Scan for the cell matching the given text and deliver its (x, y) coordinate at center. 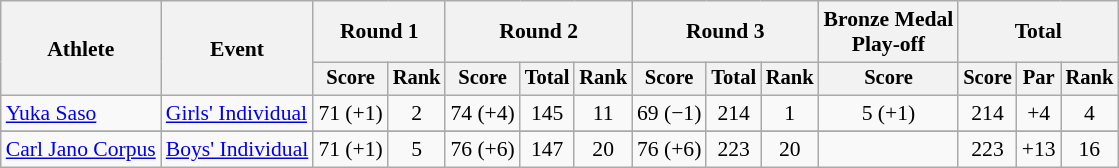
4 (1090, 114)
69 (−1) (669, 114)
Event (238, 48)
Round 2 (538, 32)
Boys' Individual (238, 150)
74 (+4) (482, 114)
11 (603, 114)
5 (417, 150)
147 (548, 150)
Round 1 (379, 32)
+4 (1039, 114)
Yuka Saso (81, 114)
Carl Jano Corpus (81, 150)
Bronze Medal Play-off (889, 32)
+13 (1039, 150)
1 (790, 114)
2 (417, 114)
Girls' Individual (238, 114)
Round 3 (726, 32)
145 (548, 114)
Par (1039, 79)
5 (+1) (889, 114)
Athlete (81, 48)
16 (1090, 150)
